Identify which cell holds the provided text, then report its [X, Y] central coordinate. 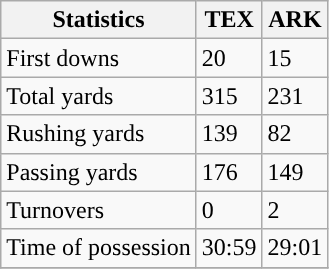
Rushing yards [99, 134]
Turnovers [99, 210]
15 [295, 58]
20 [229, 58]
ARK [295, 20]
Statistics [99, 20]
315 [229, 96]
First downs [99, 58]
30:59 [229, 248]
TEX [229, 20]
2 [295, 210]
139 [229, 134]
29:01 [295, 248]
Time of possession [99, 248]
149 [295, 172]
Passing yards [99, 172]
176 [229, 172]
0 [229, 210]
231 [295, 96]
Total yards [99, 96]
82 [295, 134]
